Search for the cell housing the specified text and yield its (X, Y) center coordinate. 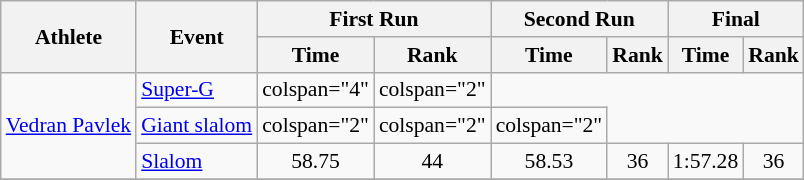
58.75 (316, 162)
Slalom (196, 162)
Final (736, 19)
58.53 (550, 162)
Super-G (196, 90)
Event (196, 36)
colspan="4" (316, 90)
Second Run (580, 19)
Athlete (68, 36)
First Run (374, 19)
1:57.28 (706, 162)
Giant slalom (196, 126)
Vedran Pavlek (68, 126)
44 (432, 162)
